Provide the [x, y] coordinate of the cell's center where the given text is located.  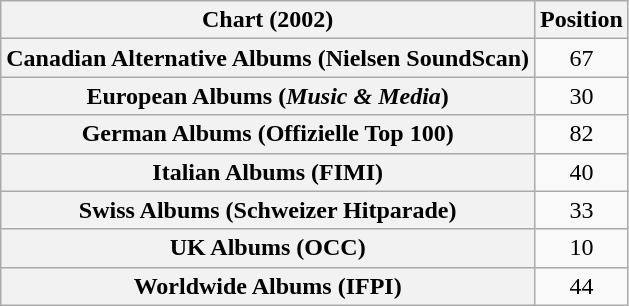
Canadian Alternative Albums (Nielsen SoundScan) [268, 58]
44 [582, 286]
Worldwide Albums (IFPI) [268, 286]
67 [582, 58]
30 [582, 96]
82 [582, 134]
33 [582, 210]
German Albums (Offizielle Top 100) [268, 134]
European Albums (Music & Media) [268, 96]
Italian Albums (FIMI) [268, 172]
UK Albums (OCC) [268, 248]
Swiss Albums (Schweizer Hitparade) [268, 210]
40 [582, 172]
10 [582, 248]
Position [582, 20]
Chart (2002) [268, 20]
